For the text-containing cell, return its midpoint in (X, Y) coordinate format. 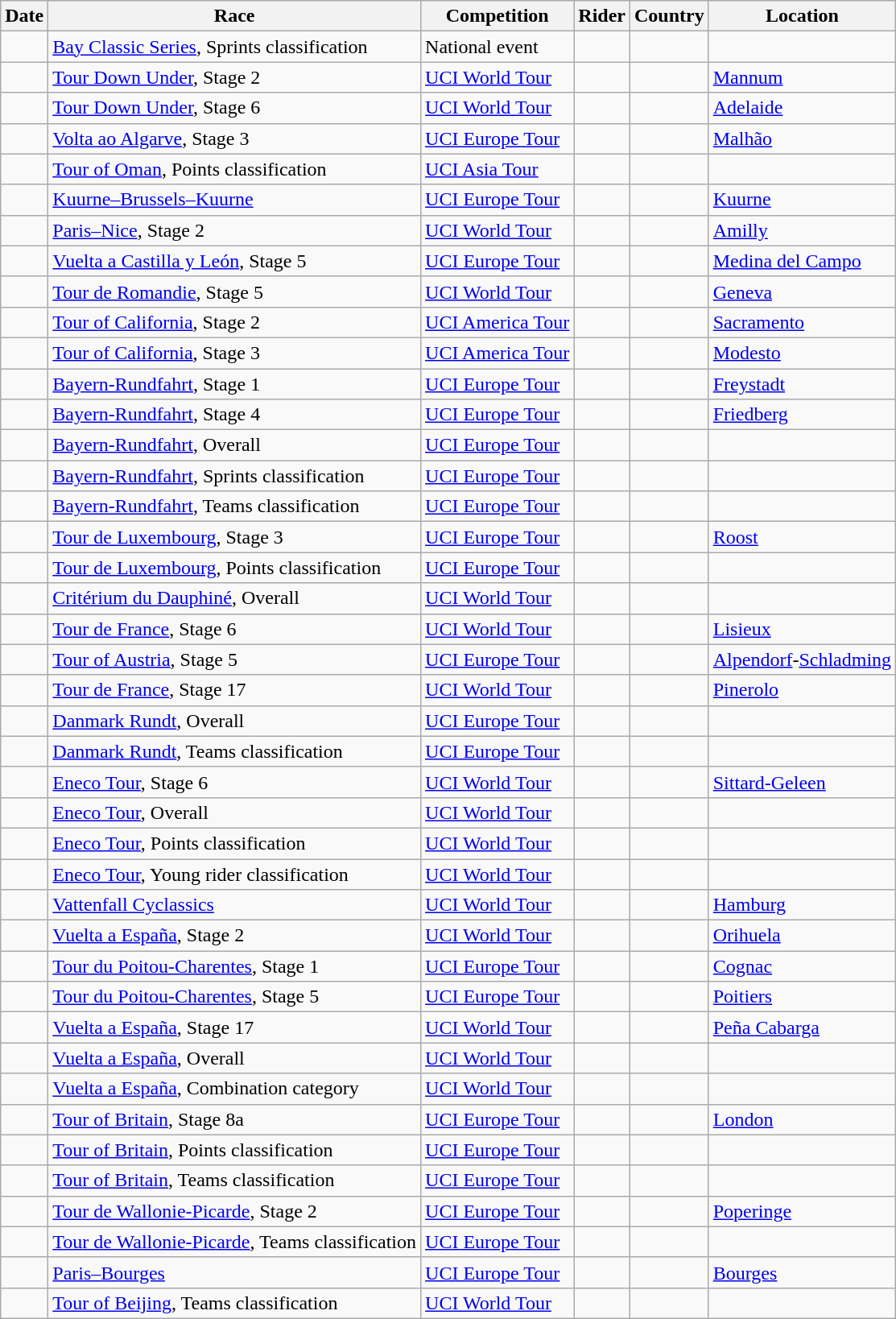
Freystadt (802, 384)
Critérium du Dauphiné, Overall (235, 598)
Tour de France, Stage 17 (235, 690)
Tour du Poitou-Charentes, Stage 1 (235, 966)
Tour Down Under, Stage 6 (235, 108)
Tour de France, Stage 6 (235, 629)
Vuelta a España, Stage 2 (235, 936)
Vattenfall Cyclassics (235, 905)
Mannum (802, 77)
Competition (498, 16)
Eneco Tour, Points classification (235, 843)
Eneco Tour, Overall (235, 812)
Pinerolo (802, 690)
National event (498, 47)
Eneco Tour, Young rider classification (235, 874)
Geneva (802, 292)
Danmark Rundt, Overall (235, 721)
Tour de Luxembourg, Points classification (235, 568)
Tour de Wallonie-Picarde, Teams classification (235, 1242)
Volta ao Algarve, Stage 3 (235, 139)
Modesto (802, 353)
Peña Cabarga (802, 1027)
Vuelta a España, Overall (235, 1058)
Paris–Bourges (235, 1272)
Tour of California, Stage 3 (235, 353)
Tour of Britain, Stage 8a (235, 1119)
Tour de Romandie, Stage 5 (235, 292)
Bayern-Rundfahrt, Stage 1 (235, 384)
Vuelta a España, Combination category (235, 1089)
Friedberg (802, 415)
Date (24, 16)
Tour du Poitou-Charentes, Stage 5 (235, 997)
London (802, 1119)
Alpendorf-Schladming (802, 659)
Bay Classic Series, Sprints classification (235, 47)
Tour de Wallonie-Picarde, Stage 2 (235, 1211)
Tour of Britain, Teams classification (235, 1180)
Tour of Oman, Points classification (235, 169)
Bayern-Rundfahrt, Stage 4 (235, 415)
Hamburg (802, 905)
Amilly (802, 230)
Race (235, 16)
Tour of Beijing, Teams classification (235, 1303)
Tour de Luxembourg, Stage 3 (235, 537)
Bayern-Rundfahrt, Sprints classification (235, 476)
Vuelta a Castilla y León, Stage 5 (235, 261)
Rider (602, 16)
Roost (802, 537)
Cognac (802, 966)
Poperinge (802, 1211)
Tour of Austria, Stage 5 (235, 659)
Bayern-Rundfahrt, Teams classification (235, 507)
Country (670, 16)
Bayern-Rundfahrt, Overall (235, 445)
Adelaide (802, 108)
Location (802, 16)
Kuurne (802, 200)
Kuurne–Brussels–Kuurne (235, 200)
Lisieux (802, 629)
Danmark Rundt, Teams classification (235, 751)
Paris–Nice, Stage 2 (235, 230)
Sacramento (802, 322)
Malhão (802, 139)
Medina del Campo (802, 261)
Tour of California, Stage 2 (235, 322)
Tour Down Under, Stage 2 (235, 77)
Bourges (802, 1272)
UCI Asia Tour (498, 169)
Tour of Britain, Points classification (235, 1150)
Vuelta a España, Stage 17 (235, 1027)
Orihuela (802, 936)
Eneco Tour, Stage 6 (235, 782)
Sittard-Geleen (802, 782)
Poitiers (802, 997)
